Return the (X, Y) coordinate for the center point of the cell that contains the specified text.  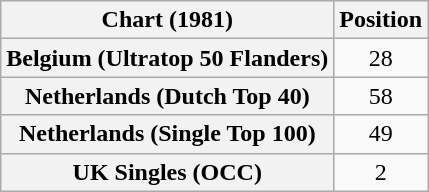
Belgium (Ultratop 50 Flanders) (168, 58)
49 (381, 134)
UK Singles (OCC) (168, 172)
58 (381, 96)
Chart (1981) (168, 20)
2 (381, 172)
Netherlands (Single Top 100) (168, 134)
Position (381, 20)
28 (381, 58)
Netherlands (Dutch Top 40) (168, 96)
